Pinpoint the cell where the given text exists, returning its (x, y) midpoint coordinate. 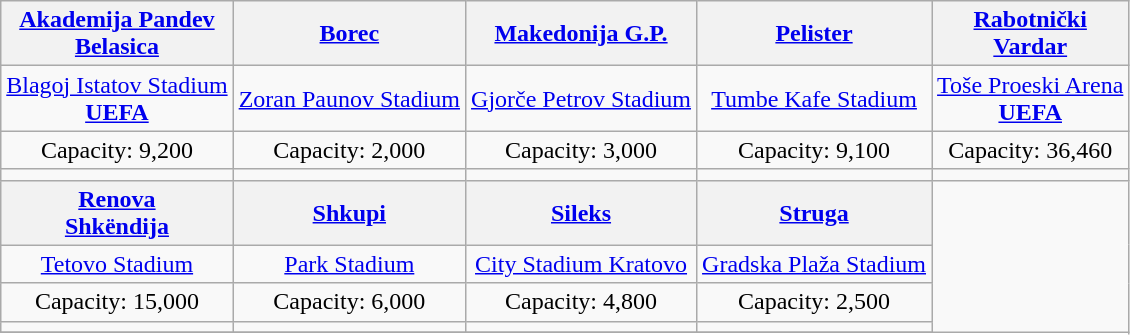
Capacity: 4,800 (582, 302)
Gradska Plaža Stadium (814, 264)
Capacity: 2,000 (349, 150)
Struga (814, 212)
Park Stadium (349, 264)
Shkupi (349, 212)
Capacity: 15,000 (117, 302)
Akademija Pandev Belasica (117, 34)
RenovaShkëndija (117, 212)
Capacity: 2,500 (814, 302)
Toše Proeski Arena UEFA (1030, 98)
Gjorče Petrov Stadium (582, 98)
Capacity: 3,000 (582, 150)
Zoran Paunov Stadium (349, 98)
Tetovo Stadium (117, 264)
Makedonija G.P. (582, 34)
Blagoj Istatov StadiumUEFA (117, 98)
City Stadium Kratovo (582, 264)
Pelister (814, 34)
Tumbe Kafe Stadium (814, 98)
Capacity: 9,200 (117, 150)
Capacity: 36,460 (1030, 150)
Capacity: 9,100 (814, 150)
Borec (349, 34)
Capacity: 6,000 (349, 302)
Sileks (582, 212)
RabotničkiVardar (1030, 34)
